From the cell containing the given text, extract its center point as [x, y] coordinate. 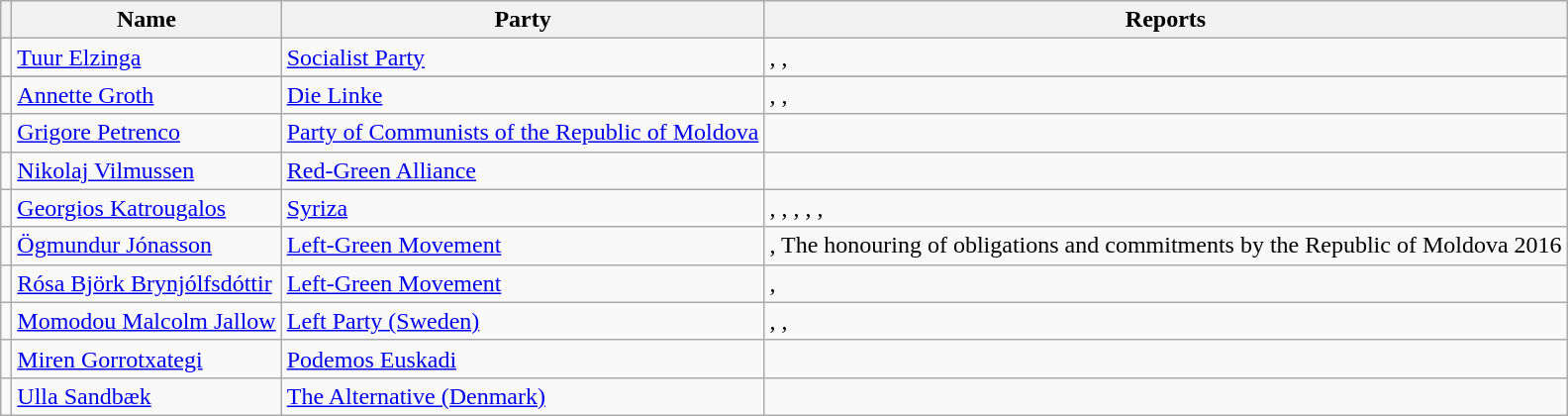
Annette Groth [147, 95]
Tuur Elzinga [147, 57]
Party of Communists of the Republic of Moldova [523, 133]
Podemos Euskadi [523, 359]
Name [147, 20]
Ulla Sandbæk [147, 396]
Georgios Katrougalos [147, 208]
Momodou Malcolm Jallow [147, 321]
Syriza [523, 208]
Reports [1166, 20]
, The honouring of obligations and commitments by the Republic of Moldova 2016 [1166, 246]
Rósa Björk Brynjólfsdóttir [147, 283]
Ögmundur Jónasson [147, 246]
Party [523, 20]
, , , , , [1166, 208]
, [1166, 283]
Die Linke [523, 95]
The Alternative (Denmark) [523, 396]
Red-Green Alliance [523, 170]
Nikolaj Vilmussen [147, 170]
Left Party (Sweden) [523, 321]
Socialist Party [523, 57]
Grigore Petrenco [147, 133]
Miren Gorrotxategi [147, 359]
